Detect which cell encompasses the target text, then output its (x, y) center coordinate. 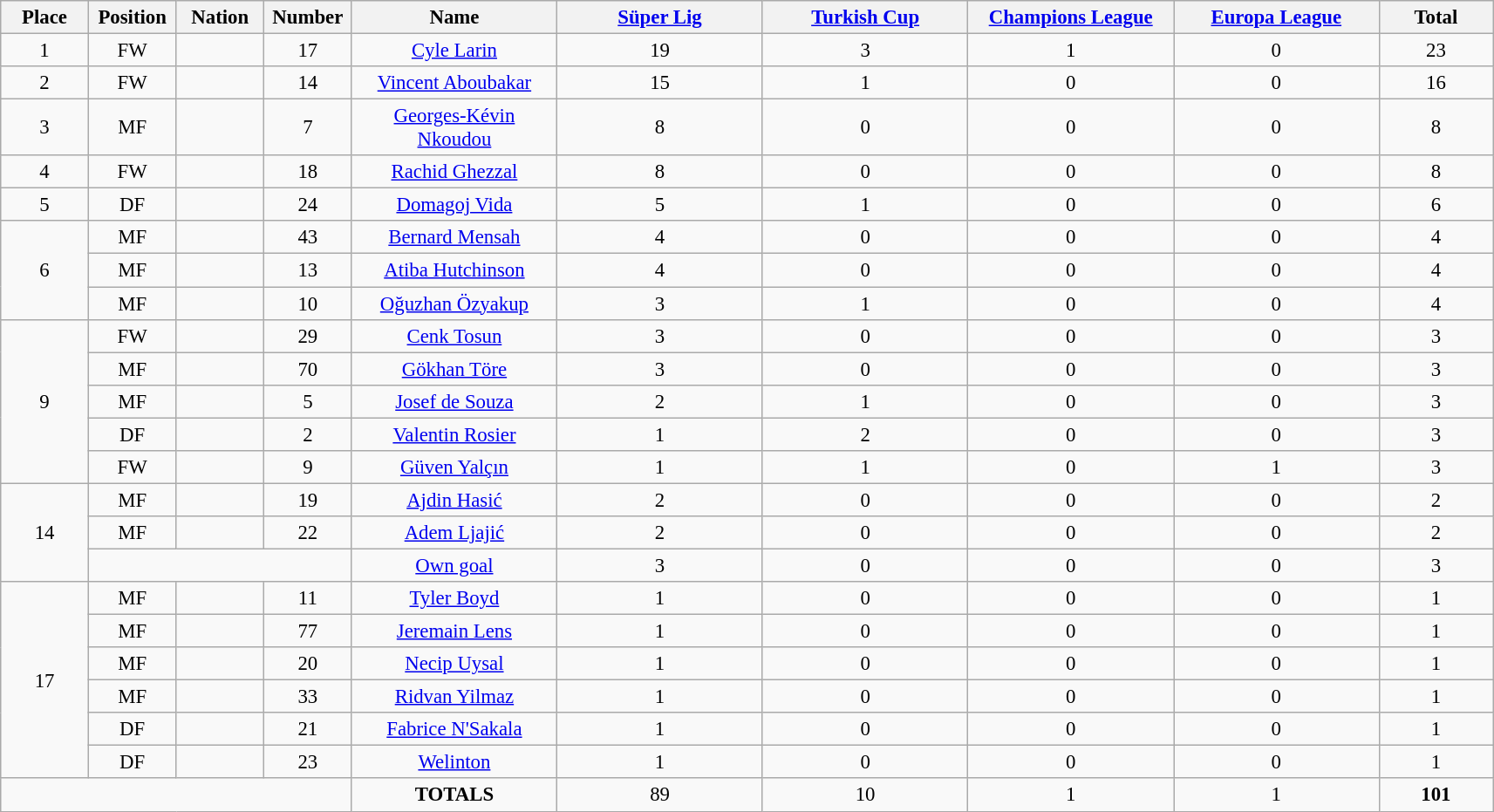
18 (309, 172)
Gökhan Töre (454, 369)
Güven Yalçın (454, 467)
Welinton (454, 762)
Domagoj Vida (454, 205)
89 (660, 795)
Nation (220, 17)
Josef de Souza (454, 401)
13 (309, 270)
24 (309, 205)
Cyle Larin (454, 51)
Ajdin Hasić (454, 500)
33 (309, 697)
Adem Ljajić (454, 533)
Fabrice N'Sakala (454, 729)
Necip Uysal (454, 664)
Name (454, 17)
Cenk Tosun (454, 336)
101 (1436, 795)
Jeremain Lens (454, 631)
11 (309, 598)
Oğuzhan Özyakup (454, 304)
Bernard Mensah (454, 238)
Rachid Ghezzal (454, 172)
Georges-Kévin Nkoudou (454, 127)
Total (1436, 17)
7 (309, 127)
Champions League (1071, 17)
15 (660, 83)
Atiba Hutchinson (454, 270)
TOTALS (454, 795)
21 (309, 729)
43 (309, 238)
Europa League (1277, 17)
Number (309, 17)
29 (309, 336)
70 (309, 369)
16 (1436, 83)
77 (309, 631)
Ridvan Yilmaz (454, 697)
Turkish Cup (865, 17)
22 (309, 533)
Position (133, 17)
20 (309, 664)
Place (45, 17)
Valentin Rosier (454, 434)
Own goal (454, 565)
Vincent Aboubakar (454, 83)
Süper Lig (660, 17)
Tyler Boyd (454, 598)
